Provide the [x, y] coordinate of the cell's center where the given text is located.  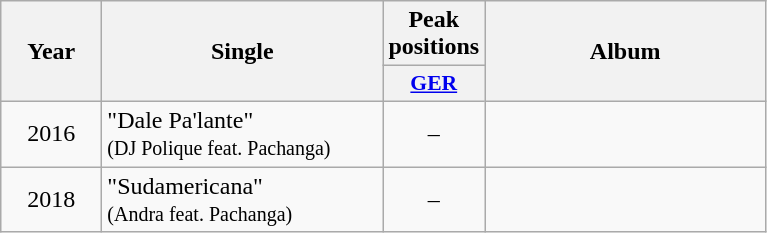
Single [242, 52]
Peak positions [434, 34]
"Sudamericana"(Andra feat. Pachanga) [242, 198]
GER [434, 84]
2016 [52, 134]
Album [626, 52]
2018 [52, 198]
Year [52, 52]
"Dale Pa'lante"(DJ Polique feat. Pachanga) [242, 134]
